Extract the (x, y) coordinate from the center of the cell holding the provided text.  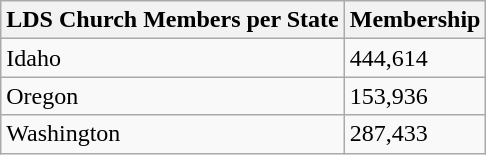
153,936 (415, 96)
287,433 (415, 134)
LDS Church Members per State (173, 20)
Washington (173, 134)
444,614 (415, 58)
Idaho (173, 58)
Membership (415, 20)
Oregon (173, 96)
